Scan for the cell matching the given text and deliver its [x, y] coordinate at center. 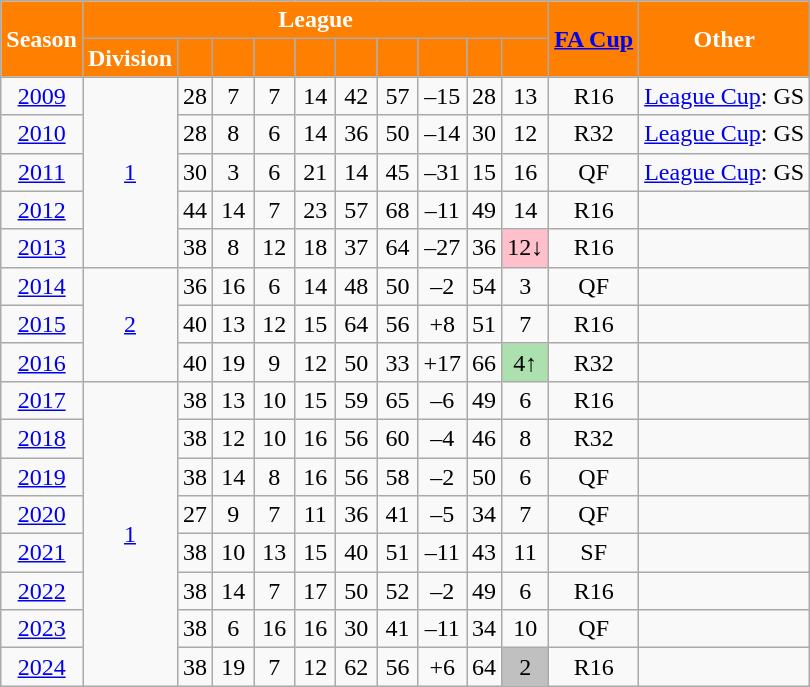
2020 [42, 515]
2015 [42, 324]
Other [724, 39]
2010 [42, 134]
4↑ [526, 362]
68 [398, 210]
–27 [442, 248]
2017 [42, 400]
SF [594, 553]
66 [484, 362]
45 [398, 172]
59 [356, 400]
–14 [442, 134]
37 [356, 248]
43 [484, 553]
+8 [442, 324]
Division [130, 58]
Season [42, 39]
44 [196, 210]
33 [398, 362]
–6 [442, 400]
65 [398, 400]
48 [356, 286]
21 [316, 172]
2012 [42, 210]
–31 [442, 172]
54 [484, 286]
58 [398, 477]
2018 [42, 438]
2009 [42, 96]
–5 [442, 515]
2019 [42, 477]
2022 [42, 591]
46 [484, 438]
2024 [42, 667]
2016 [42, 362]
2021 [42, 553]
52 [398, 591]
2023 [42, 629]
12↓ [526, 248]
FA Cup [594, 39]
17 [316, 591]
62 [356, 667]
60 [398, 438]
League [315, 20]
18 [316, 248]
2011 [42, 172]
23 [316, 210]
+17 [442, 362]
2013 [42, 248]
–15 [442, 96]
42 [356, 96]
–4 [442, 438]
27 [196, 515]
+6 [442, 667]
2014 [42, 286]
